Return [x, y] of the center of cell containing provided text 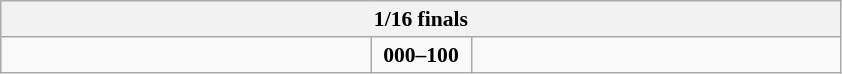
1/16 finals [421, 19]
000–100 [421, 55]
